Determine the (x, y) coordinate at the center of the cell enclosing the given text.  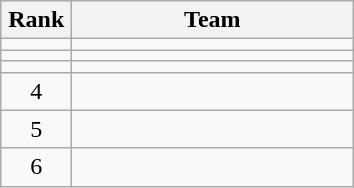
6 (36, 167)
4 (36, 91)
Rank (36, 20)
Team (212, 20)
5 (36, 129)
